From the cell containing the given text, extract its center point as (X, Y) coordinate. 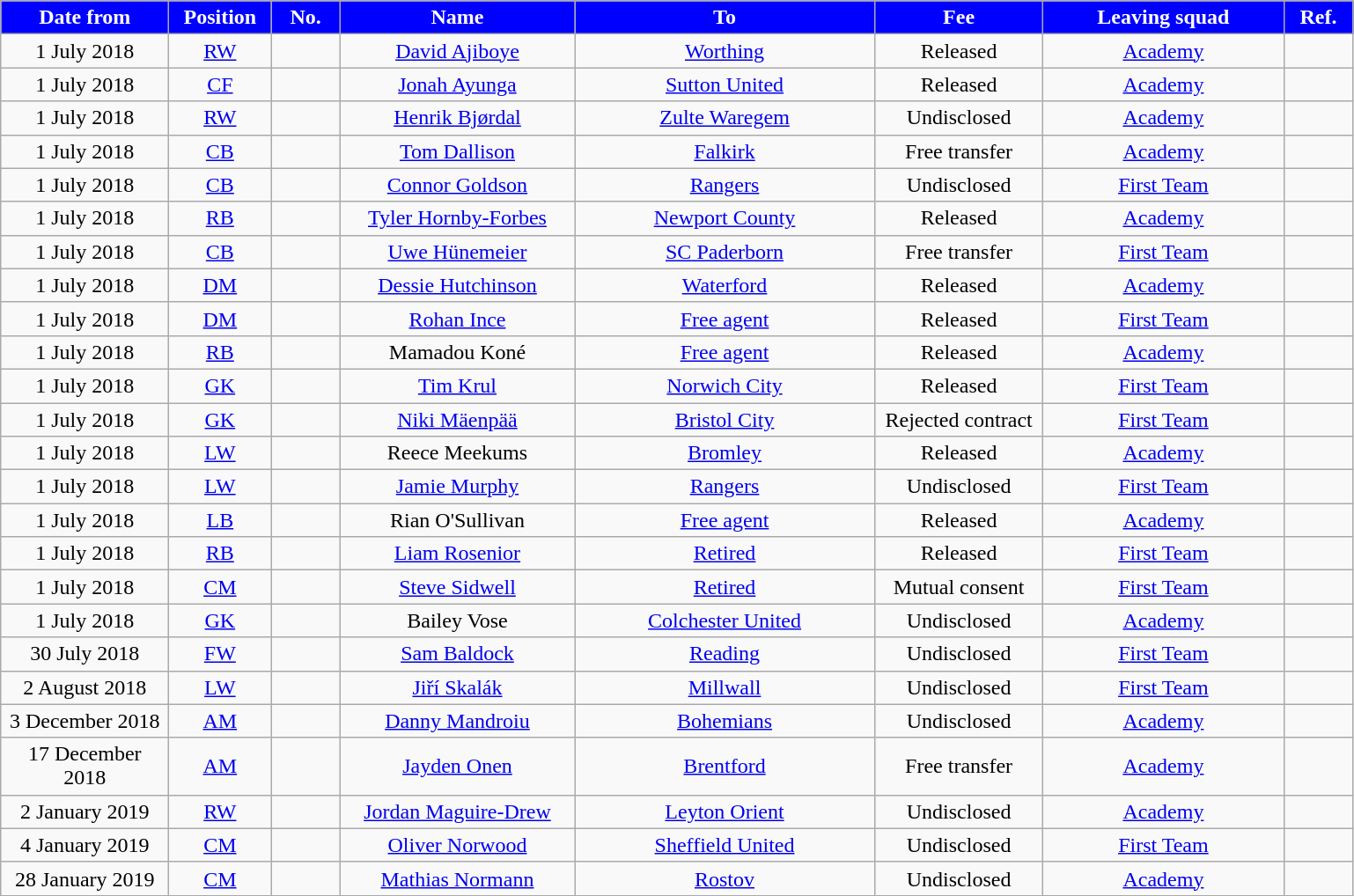
Rejected contract (960, 420)
Rian O'Sullivan (457, 520)
Reece Meekums (457, 453)
No. (306, 18)
Brentford (724, 766)
Mamadou Koné (457, 352)
3 December 2018 (85, 721)
LB (220, 520)
Uwe Hünemeier (457, 252)
Jiří Skalák (457, 687)
David Ajiboye (457, 51)
Steve Sidwell (457, 587)
Rostov (724, 878)
Connor Goldson (457, 185)
2 August 2018 (85, 687)
Mutual consent (960, 587)
Ref. (1319, 18)
Jayden Onen (457, 766)
Position (220, 18)
Danny Mandroiu (457, 721)
Colchester United (724, 621)
Zulte Waregem (724, 118)
Norwich City (724, 386)
Falkirk (724, 151)
Dessie Hutchinson (457, 285)
Liam Rosenior (457, 554)
Tyler Hornby-Forbes (457, 218)
Millwall (724, 687)
Worthing (724, 51)
Date from (85, 18)
Reading (724, 654)
28 January 2019 (85, 878)
Newport County (724, 218)
4 January 2019 (85, 845)
Bristol City (724, 420)
Sheffield United (724, 845)
30 July 2018 (85, 654)
Leyton Orient (724, 812)
Niki Mäenpää (457, 420)
2 January 2019 (85, 812)
SC Paderborn (724, 252)
Bailey Vose (457, 621)
Leaving squad (1164, 18)
Sutton United (724, 84)
To (724, 18)
Bromley (724, 453)
Rohan Ince (457, 319)
Henrik Bjørdal (457, 118)
Tom Dallison (457, 151)
Sam Baldock (457, 654)
Jamie Murphy (457, 487)
Waterford (724, 285)
Jonah Ayunga (457, 84)
Jordan Maguire-Drew (457, 812)
Tim Krul (457, 386)
Name (457, 18)
Mathias Normann (457, 878)
Oliver Norwood (457, 845)
Fee (960, 18)
Bohemians (724, 721)
CF (220, 84)
17 December 2018 (85, 766)
FW (220, 654)
